Scan for the cell matching the given text and deliver its (X, Y) coordinate at center. 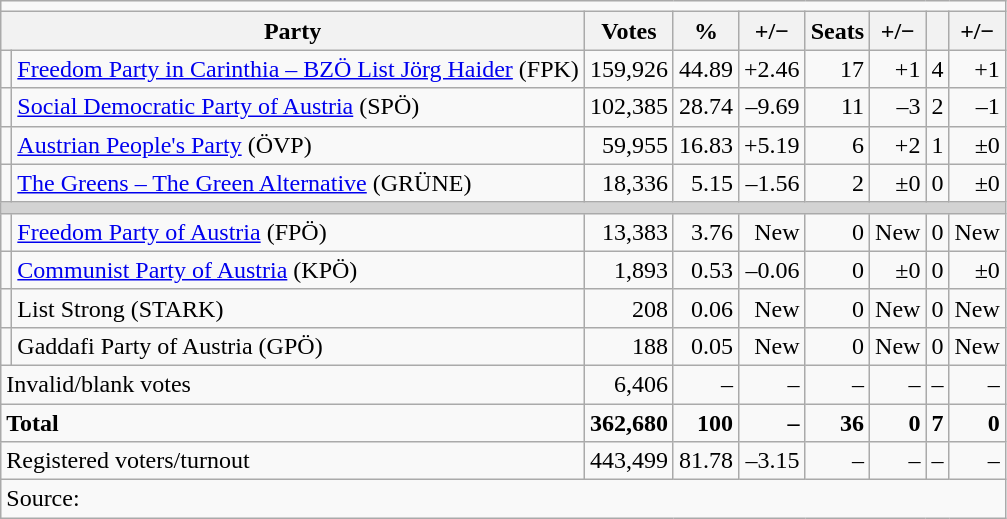
36 (837, 423)
List Strong (STARK) (298, 308)
44.89 (706, 69)
81.78 (706, 461)
Communist Party of Austria (KPÖ) (298, 270)
% (706, 31)
13,383 (628, 232)
3.76 (706, 232)
5.15 (706, 183)
6 (837, 145)
Freedom Party of Austria (FPÖ) (298, 232)
Social Democratic Party of Austria (SPÖ) (298, 107)
0.06 (706, 308)
Freedom Party in Carinthia – BZÖ List Jörg Haider (FPK) (298, 69)
188 (628, 346)
362,680 (628, 423)
17 (837, 69)
4 (938, 69)
Seats (837, 31)
Source: (504, 499)
Party (293, 31)
+2 (898, 145)
28.74 (706, 107)
–0.06 (772, 270)
0.05 (706, 346)
Registered voters/turnout (293, 461)
6,406 (628, 384)
+2.46 (772, 69)
208 (628, 308)
Austrian People's Party (ÖVP) (298, 145)
1,893 (628, 270)
59,955 (628, 145)
Total (293, 423)
The Greens – The Green Alternative (GRÜNE) (298, 183)
16.83 (706, 145)
11 (837, 107)
1 (938, 145)
0.53 (706, 270)
18,336 (628, 183)
7 (938, 423)
443,499 (628, 461)
159,926 (628, 69)
102,385 (628, 107)
100 (706, 423)
–3.15 (772, 461)
–1 (977, 107)
–3 (898, 107)
–9.69 (772, 107)
Gaddafi Party of Austria (GPÖ) (298, 346)
Invalid/blank votes (293, 384)
Votes (628, 31)
–1.56 (772, 183)
+5.19 (772, 145)
